Determine the (x, y) coordinate at the center of the cell enclosing the given text.  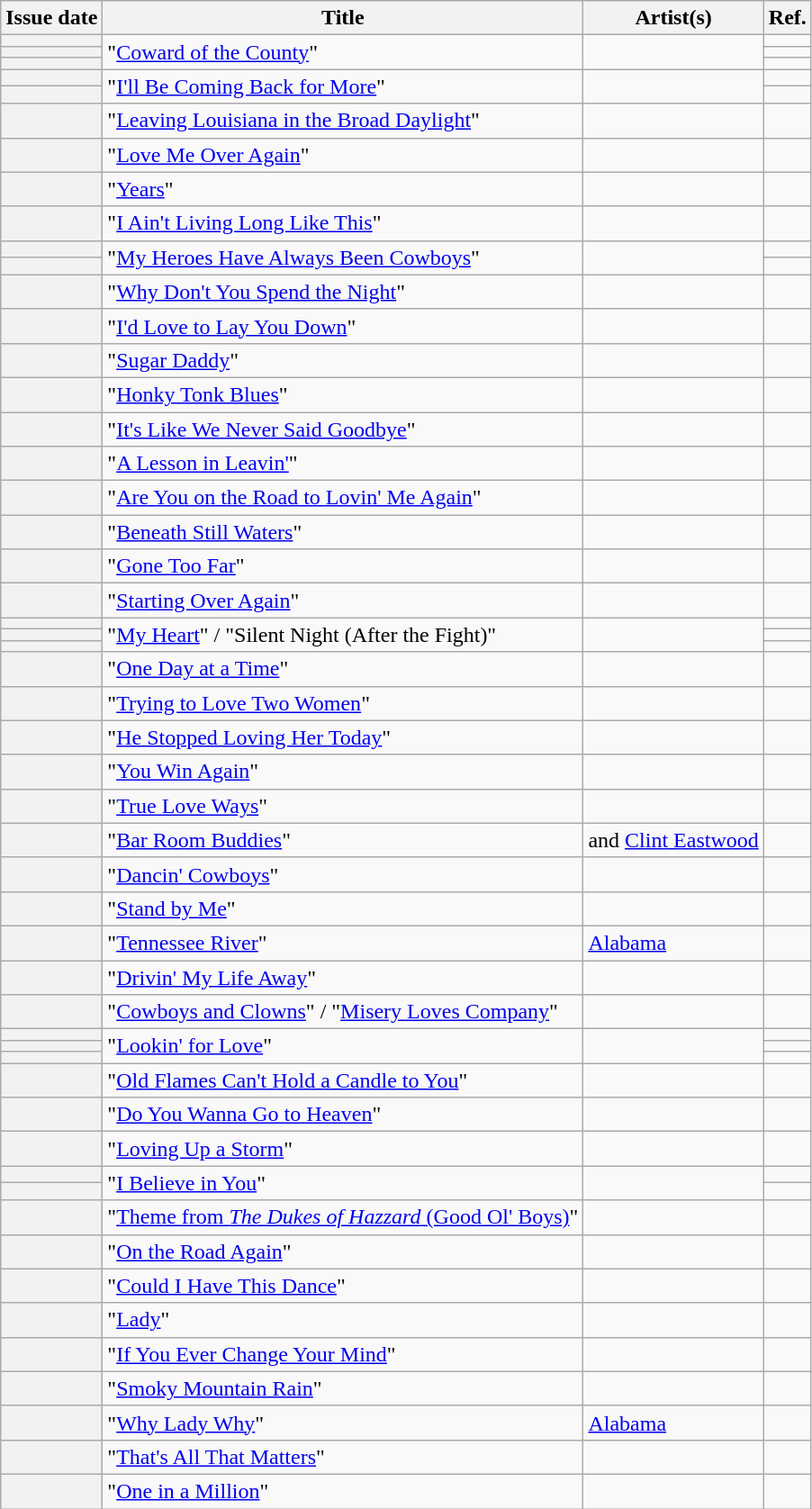
"Starting Over Again" (343, 601)
"Beneath Still Waters" (343, 532)
"Bar Room Buddies" (343, 840)
"Honky Tonk Blues" (343, 394)
"Loving Up a Storm" (343, 1149)
"Could I Have This Dance" (343, 1286)
"Coward of the County" (343, 52)
"I Ain't Living Long Like This" (343, 223)
"I Believe in You" (343, 1183)
"Love Me Over Again" (343, 155)
Ref. (787, 18)
"If You Ever Change Your Mind" (343, 1354)
"Trying to Love Two Women" (343, 703)
"Why Don't You Spend the Night" (343, 292)
"Leaving Louisiana in the Broad Daylight" (343, 121)
"That's All That Matters" (343, 1457)
"Tennessee River" (343, 943)
"Theme from The Dukes of Hazzard (Good Ol' Boys)" (343, 1217)
"Lady" (343, 1320)
"Dancin' Cowboys" (343, 874)
"Stand by Me" (343, 908)
and Clint Eastwood (673, 840)
"Drivin' My Life Away" (343, 977)
"I'll Be Coming Back for More" (343, 86)
"Do You Wanna Go to Heaven" (343, 1115)
"He Stopped Loving Her Today" (343, 737)
"Old Flames Can't Hold a Candle to You" (343, 1080)
"Years" (343, 189)
"Sugar Daddy" (343, 360)
"Cowboys and Clowns" / "Misery Loves Company" (343, 1012)
"Gone Too Far" (343, 566)
Issue date (52, 18)
"I'd Love to Lay You Down" (343, 326)
"Why Lady Why" (343, 1423)
"On the Road Again" (343, 1251)
"One Day at a Time" (343, 669)
"My Heroes Have Always Been Cowboys" (343, 258)
"One in a Million" (343, 1491)
Title (343, 18)
"Are You on the Road to Lovin' Me Again" (343, 498)
"True Love Ways" (343, 806)
Artist(s) (673, 18)
"You Win Again" (343, 772)
"Smoky Mountain Rain" (343, 1388)
"It's Like We Never Said Goodbye" (343, 429)
"A Lesson in Leavin'" (343, 464)
"My Heart" / "Silent Night (After the Fight)" (343, 635)
"Lookin' for Love" (343, 1046)
